Scan for the cell matching the given text and deliver its (x, y) coordinate at center. 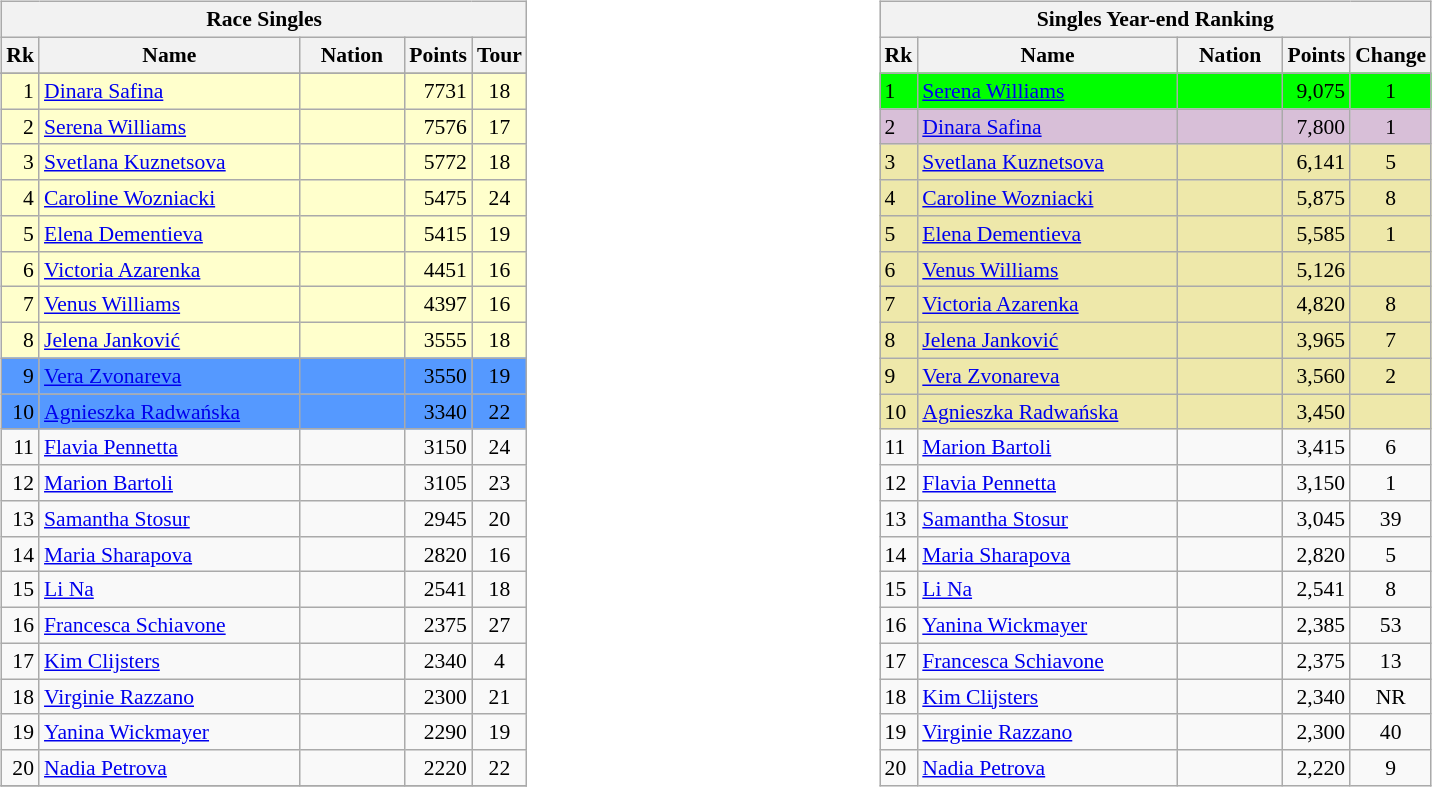
9,075 (1317, 91)
3,965 (1317, 340)
NR (1390, 697)
21 (500, 697)
53 (1390, 625)
3105 (438, 483)
5415 (438, 234)
39 (1390, 519)
2945 (438, 519)
2541 (438, 590)
Change (1390, 55)
3150 (438, 447)
3,045 (1317, 519)
3555 (438, 340)
2,300 (1317, 732)
2,220 (1317, 768)
2340 (438, 661)
3,150 (1317, 483)
2,340 (1317, 697)
5,585 (1317, 234)
3,450 (1317, 412)
2,375 (1317, 661)
2375 (438, 625)
5,875 (1317, 198)
40 (1390, 732)
27 (500, 625)
2820 (438, 554)
7,800 (1317, 127)
Race Singles (264, 20)
4,820 (1317, 305)
4397 (438, 305)
3550 (438, 376)
5475 (438, 198)
5,126 (1317, 269)
7731 (438, 91)
7576 (438, 127)
3,415 (1317, 447)
2,385 (1317, 625)
3,560 (1317, 376)
Singles Year-end Ranking (1156, 20)
23 (500, 483)
2,541 (1317, 590)
2290 (438, 732)
2,820 (1317, 554)
2220 (438, 768)
6,141 (1317, 162)
5772 (438, 162)
4451 (438, 269)
Tour (500, 55)
3340 (438, 412)
2300 (438, 697)
